Scan for the cell matching the given text and deliver its [X, Y] coordinate at center. 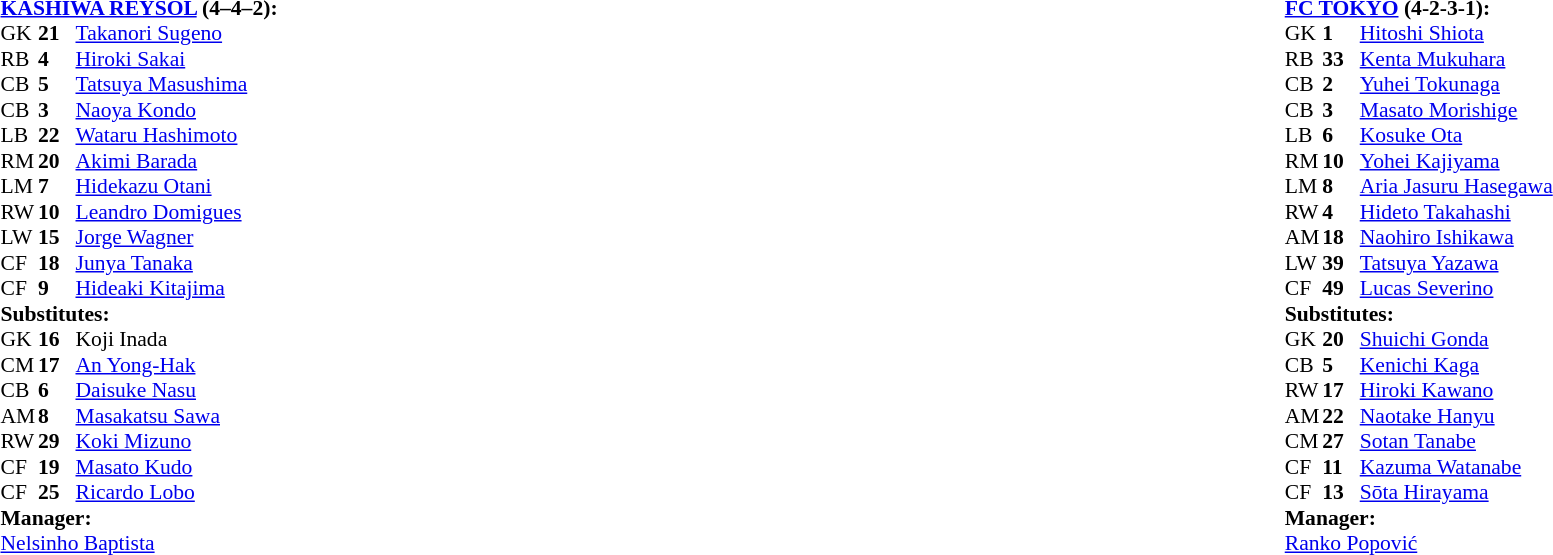
Ricardo Lobo [177, 493]
19 [57, 467]
Jorge Wagner [177, 237]
9 [57, 289]
27 [1341, 441]
Akimi Barada [177, 161]
39 [1341, 263]
Hideaki Kitajima [177, 289]
Kazuma Watanabe [1456, 467]
15 [57, 237]
Takanori Sugeno [177, 33]
Masato Morishige [1456, 110]
Kosuke Ota [1456, 135]
Daisuke Nasu [177, 391]
Naotake Hanyu [1456, 416]
Hidekazu Otani [177, 187]
11 [1341, 467]
16 [57, 339]
2 [1341, 85]
Hitoshi Shiota [1456, 33]
An Yong-Hak [177, 365]
13 [1341, 493]
Tatsuya Yazawa [1456, 263]
Kenta Mukuhara [1456, 59]
7 [57, 187]
33 [1341, 59]
Wataru Hashimoto [177, 135]
Aria Jasuru Hasegawa [1456, 187]
21 [57, 33]
Junya Tanaka [177, 263]
Kenichi Kaga [1456, 365]
Masato Kudo [177, 467]
Hideto Takahashi [1456, 212]
Tatsuya Masushima [177, 85]
Koji Inada [177, 339]
Shuichi Gonda [1456, 339]
Sōta Hirayama [1456, 493]
Yohei Kajiyama [1456, 161]
49 [1341, 289]
Koki Mizuno [177, 441]
25 [57, 493]
Naohiro Ishikawa [1456, 237]
Hiroki Sakai [177, 59]
Leandro Domigues [177, 212]
Masakatsu Sawa [177, 416]
Yuhei Tokunaga [1456, 85]
Lucas Severino [1456, 289]
1 [1341, 33]
29 [57, 441]
Sotan Tanabe [1456, 441]
Naoya Kondo [177, 110]
Hiroki Kawano [1456, 391]
